Return the (X, Y) coordinate for the center point of the cell that contains the specified text.  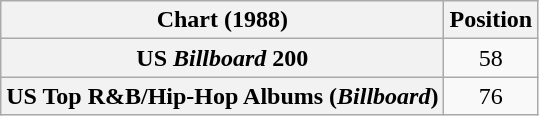
Chart (1988) (222, 20)
Position (491, 20)
US Top R&B/Hip-Hop Albums (Billboard) (222, 96)
US Billboard 200 (222, 58)
76 (491, 96)
58 (491, 58)
